For the text-containing cell, return its midpoint in (X, Y) coordinate format. 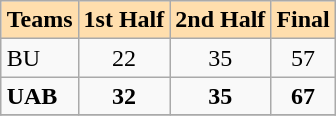
2nd Half (220, 20)
57 (303, 58)
Teams (40, 20)
UAB (40, 96)
1st Half (124, 20)
32 (124, 96)
67 (303, 96)
22 (124, 58)
Final (303, 20)
BU (40, 58)
